From the cell containing the given text, extract its center point as [x, y] coordinate. 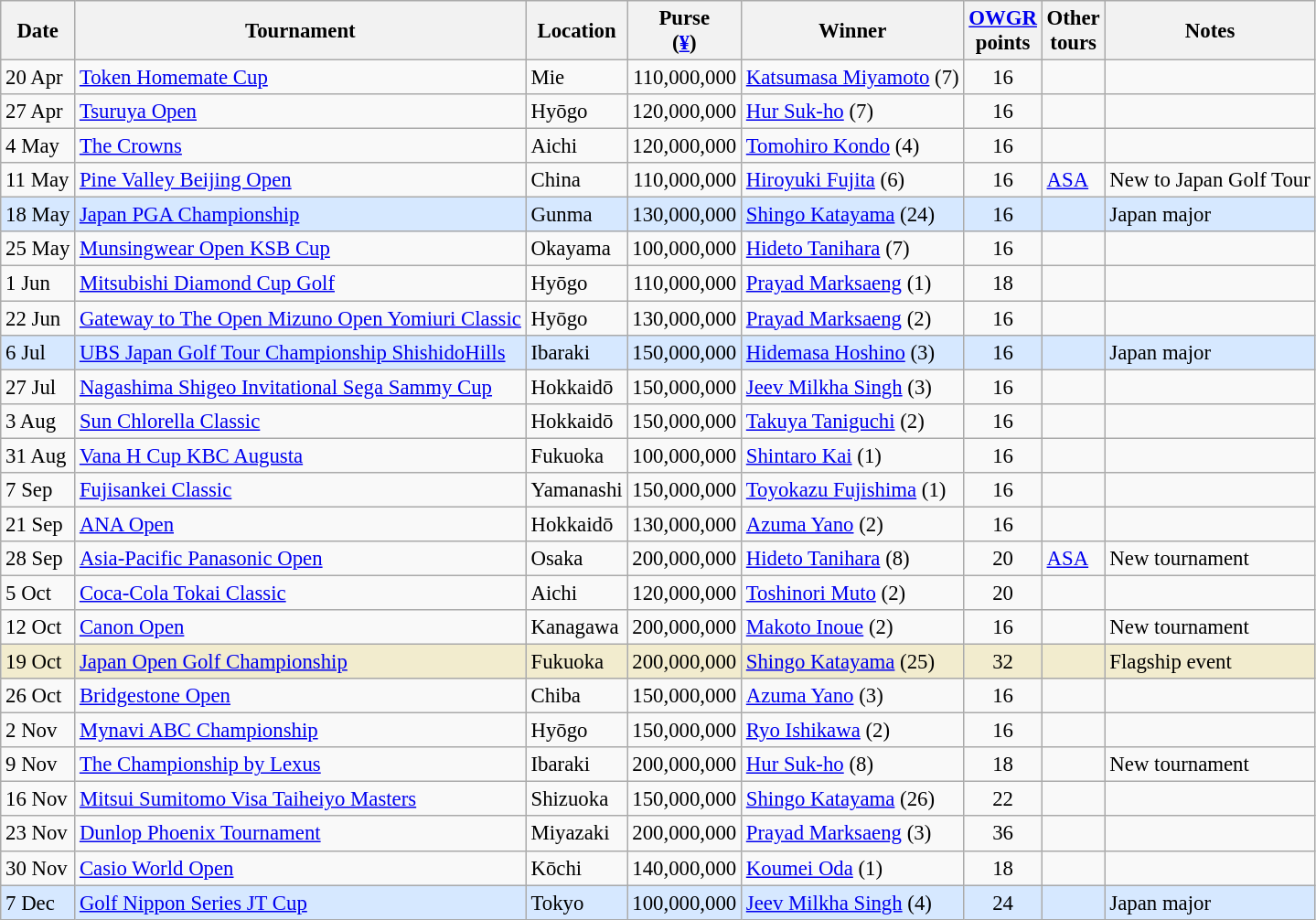
Asia-Pacific Panasonic Open [301, 559]
26 Oct [38, 696]
5 Oct [38, 593]
The Crowns [301, 146]
28 Sep [38, 559]
Shizuoka [576, 799]
9 Nov [38, 765]
Hiroyuki Fujita (6) [852, 180]
Ryo Ishikawa (2) [852, 731]
Takuya Taniguchi (2) [852, 421]
7 Dec [38, 903]
Sun Chlorella Classic [301, 421]
Makoto Inoue (2) [852, 627]
Shingo Katayama (26) [852, 799]
Osaka [576, 559]
Yamanashi [576, 490]
21 Sep [38, 524]
16 Nov [38, 799]
Prayad Marksaeng (2) [852, 318]
Tsuruya Open [301, 112]
Miyazaki [576, 834]
Kanagawa [576, 627]
7 Sep [38, 490]
Bridgestone Open [301, 696]
Nagashima Shigeo Invitational Sega Sammy Cup [301, 387]
25 May [38, 250]
OWGRpoints [1002, 31]
Fujisankei Classic [301, 490]
31 Aug [38, 455]
Hidemasa Hoshino (3) [852, 352]
Mynavi ABC Championship [301, 731]
Okayama [576, 250]
Shingo Katayama (24) [852, 215]
Mie [576, 78]
ANA Open [301, 524]
Purse(¥) [684, 31]
140,000,000 [684, 868]
Jeev Milkha Singh (3) [852, 387]
Canon Open [301, 627]
Winner [852, 31]
24 [1002, 903]
6 Jul [38, 352]
32 [1002, 662]
11 May [38, 180]
Location [576, 31]
Tokyo [576, 903]
Gunma [576, 215]
Japan PGA Championship [301, 215]
12 Oct [38, 627]
Shintaro Kai (1) [852, 455]
Prayad Marksaeng (3) [852, 834]
Pine Valley Beijing Open [301, 180]
Date [38, 31]
Tomohiro Kondo (4) [852, 146]
Japan Open Golf Championship [301, 662]
20 Apr [38, 78]
22 [1002, 799]
Katsumasa Miyamoto (7) [852, 78]
Notes [1210, 31]
Hideto Tanihara (7) [852, 250]
36 [1002, 834]
UBS Japan Golf Tour Championship ShishidoHills [301, 352]
Gateway to The Open Mizuno Open Yomiuri Classic [301, 318]
4 May [38, 146]
Flagship event [1210, 662]
Casio World Open [301, 868]
Shingo Katayama (25) [852, 662]
Kōchi [576, 868]
China [576, 180]
Token Homemate Cup [301, 78]
3 Aug [38, 421]
Hideto Tanihara (8) [852, 559]
Othertours [1074, 31]
Mitsubishi Diamond Cup Golf [301, 283]
Mitsui Sumitomo Visa Taiheiyo Masters [301, 799]
Tournament [301, 31]
Vana H Cup KBC Augusta [301, 455]
Koumei Oda (1) [852, 868]
27 Apr [38, 112]
Golf Nippon Series JT Cup [301, 903]
Toshinori Muto (2) [852, 593]
18 May [38, 215]
Coca-Cola Tokai Classic [301, 593]
New to Japan Golf Tour [1210, 180]
30 Nov [38, 868]
Toyokazu Fujishima (1) [852, 490]
Hur Suk-ho (7) [852, 112]
23 Nov [38, 834]
Azuma Yano (3) [852, 696]
2 Nov [38, 731]
Hur Suk-ho (8) [852, 765]
1 Jun [38, 283]
Azuma Yano (2) [852, 524]
Munsingwear Open KSB Cup [301, 250]
Chiba [576, 696]
27 Jul [38, 387]
The Championship by Lexus [301, 765]
22 Jun [38, 318]
Prayad Marksaeng (1) [852, 283]
19 Oct [38, 662]
Dunlop Phoenix Tournament [301, 834]
Jeev Milkha Singh (4) [852, 903]
